Find where the given text appears and provide that cell's center as [X, Y] coordinate. 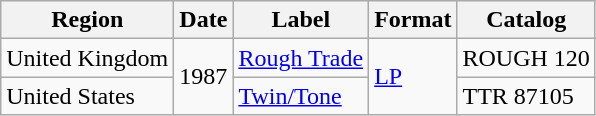
1987 [204, 77]
LP [413, 77]
Label [301, 20]
Rough Trade [301, 58]
Date [204, 20]
ROUGH 120 [526, 58]
United States [88, 96]
Region [88, 20]
Catalog [526, 20]
TTR 87105 [526, 96]
Twin/Tone [301, 96]
United Kingdom [88, 58]
Format [413, 20]
